Identify which cell holds the provided text, then report its (X, Y) central coordinate. 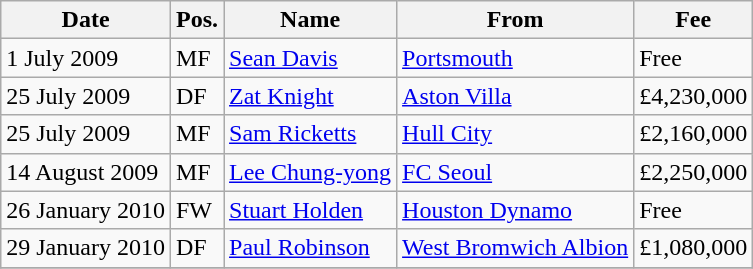
Date (86, 20)
Pos. (196, 20)
£2,250,000 (694, 172)
Paul Robinson (310, 248)
FC Seoul (516, 172)
Stuart Holden (310, 210)
Fee (694, 20)
Portsmouth (516, 58)
FW (196, 210)
Hull City (516, 134)
West Bromwich Albion (516, 248)
Sean Davis (310, 58)
29 January 2010 (86, 248)
14 August 2009 (86, 172)
Zat Knight (310, 96)
Sam Ricketts (310, 134)
Name (310, 20)
Aston Villa (516, 96)
From (516, 20)
£4,230,000 (694, 96)
Lee Chung-yong (310, 172)
Houston Dynamo (516, 210)
26 January 2010 (86, 210)
1 July 2009 (86, 58)
£2,160,000 (694, 134)
£1,080,000 (694, 248)
